Return the [x, y] coordinate for the center point of the cell that contains the specified text.  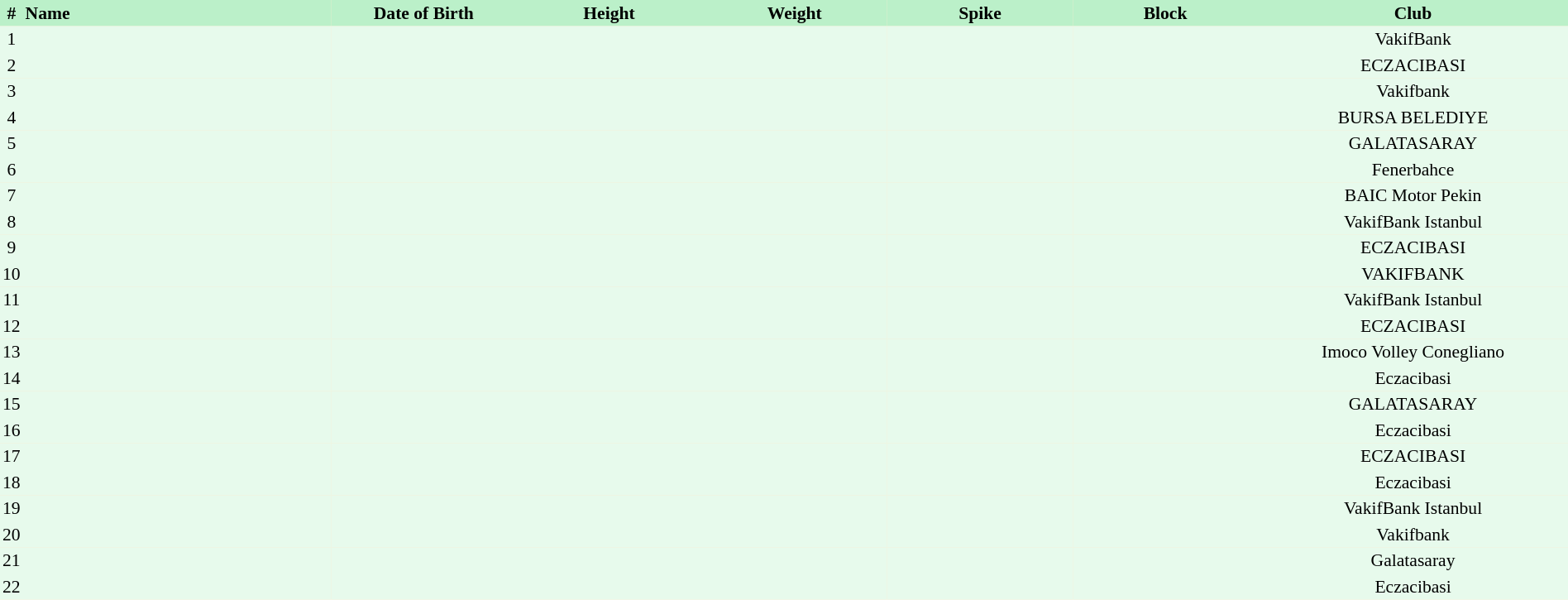
7 [12, 195]
Height [609, 13]
6 [12, 170]
Date of Birth [423, 13]
21 [12, 561]
11 [12, 300]
10 [12, 274]
Weight [795, 13]
5 [12, 144]
Spike [980, 13]
17 [12, 457]
3 [12, 91]
Galatasaray [1413, 561]
Name [177, 13]
19 [12, 508]
20 [12, 535]
Block [1165, 13]
# [12, 13]
1 [12, 40]
VakifBank [1413, 40]
Club [1413, 13]
BAIC Motor Pekin [1413, 195]
Fenerbahce [1413, 170]
16 [12, 430]
9 [12, 248]
2 [12, 65]
14 [12, 378]
8 [12, 222]
BURSA BELEDIYE [1413, 118]
VAKIFBANK [1413, 274]
Imoco Volley Conegliano [1413, 353]
18 [12, 482]
12 [12, 326]
22 [12, 587]
13 [12, 353]
15 [12, 404]
4 [12, 118]
